Output the [x, y] coordinate of the center of the cell containing the given text.  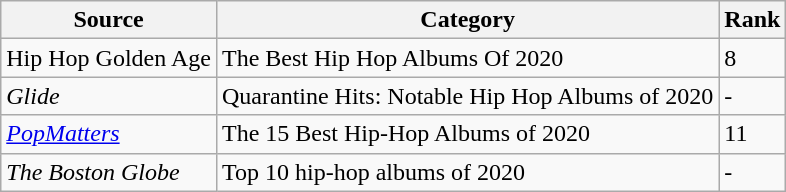
Quarantine Hits: Notable Hip Hop Albums of 2020 [467, 96]
8 [752, 58]
11 [752, 134]
Top 10 hip-hop albums of 2020 [467, 172]
Glide [109, 96]
Hip Hop Golden Age [109, 58]
PopMatters [109, 134]
Rank [752, 20]
The Best Hip Hop Albums Of 2020 [467, 58]
Source [109, 20]
The 15 Best Hip-Hop Albums of 2020 [467, 134]
The Boston Globe [109, 172]
Category [467, 20]
